From the cell containing the given text, extract its center point as (x, y) coordinate. 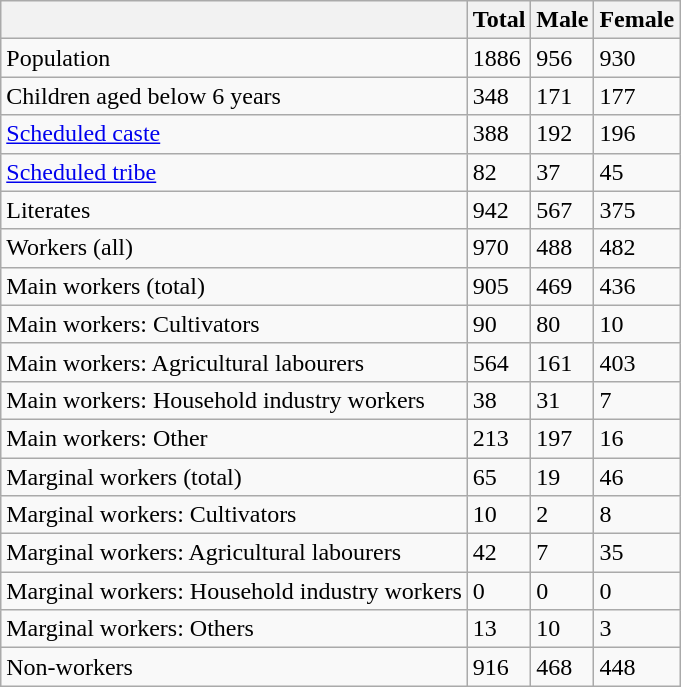
567 (562, 210)
375 (637, 210)
Main workers: Agricultural labourers (234, 362)
46 (637, 477)
956 (562, 58)
348 (499, 96)
37 (562, 172)
488 (562, 248)
Marginal workers: Others (234, 629)
13 (499, 629)
930 (637, 58)
Literates (234, 210)
Workers (all) (234, 248)
970 (499, 248)
82 (499, 172)
468 (562, 667)
42 (499, 553)
469 (562, 286)
916 (499, 667)
Main workers: Household industry workers (234, 400)
65 (499, 477)
Scheduled caste (234, 134)
90 (499, 324)
Marginal workers: Household industry workers (234, 591)
80 (562, 324)
482 (637, 248)
Non-workers (234, 667)
905 (499, 286)
Main workers (total) (234, 286)
213 (499, 438)
197 (562, 438)
Main workers: Cultivators (234, 324)
403 (637, 362)
448 (637, 667)
8 (637, 515)
Population (234, 58)
Marginal workers: Agricultural labourers (234, 553)
45 (637, 172)
3 (637, 629)
1886 (499, 58)
Marginal workers (total) (234, 477)
177 (637, 96)
388 (499, 134)
Marginal workers: Cultivators (234, 515)
436 (637, 286)
171 (562, 96)
942 (499, 210)
31 (562, 400)
Total (499, 20)
2 (562, 515)
161 (562, 362)
35 (637, 553)
19 (562, 477)
Scheduled tribe (234, 172)
Male (562, 20)
196 (637, 134)
Main workers: Other (234, 438)
564 (499, 362)
Children aged below 6 years (234, 96)
16 (637, 438)
Female (637, 20)
38 (499, 400)
192 (562, 134)
